Locate the cell with the specified text and output its [X, Y] center coordinate. 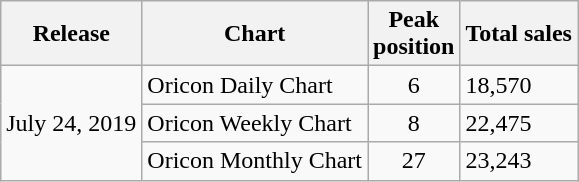
22,475 [519, 123]
Release [72, 34]
18,570 [519, 85]
Oricon Monthly Chart [255, 161]
Peakposition [414, 34]
Chart [255, 34]
Total sales [519, 34]
Oricon Weekly Chart [255, 123]
July 24, 2019 [72, 123]
23,243 [519, 161]
Oricon Daily Chart [255, 85]
6 [414, 85]
8 [414, 123]
27 [414, 161]
